Return the [X, Y] coordinate for the center point of the cell that contains the specified text.  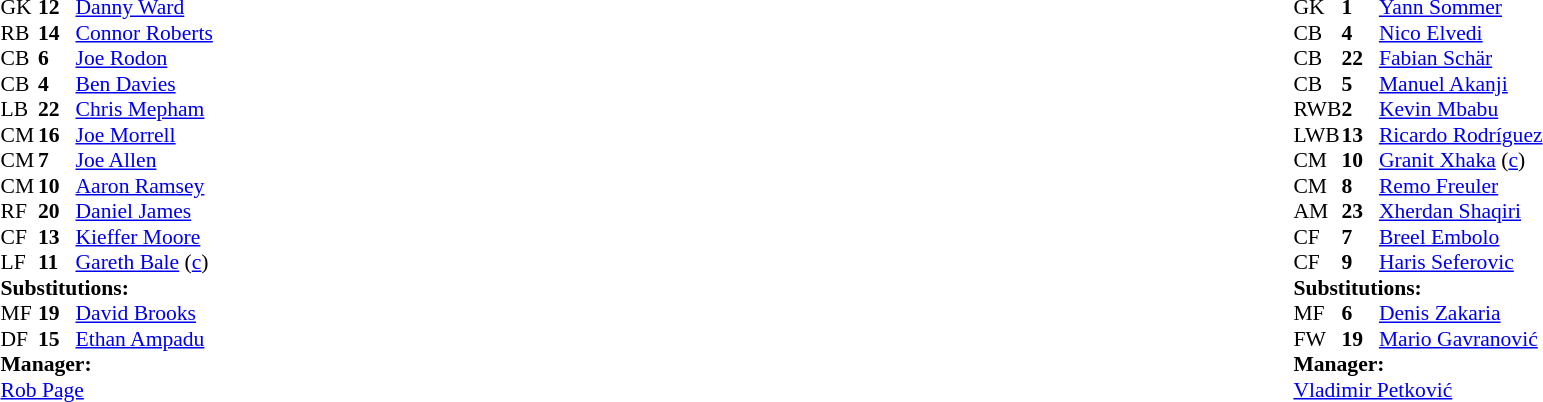
23 [1360, 211]
Chris Mepham [144, 109]
Kieffer Moore [144, 237]
David Brooks [144, 313]
Nico Elvedi [1461, 33]
15 [57, 339]
RWB [1317, 109]
Manuel Akanji [1461, 84]
RB [19, 33]
Ricardo Rodríguez [1461, 135]
Aaron Ramsey [144, 186]
8 [1360, 186]
Granit Xhaka (c) [1461, 161]
Denis Zakaria [1461, 313]
FW [1317, 339]
LWB [1317, 135]
16 [57, 135]
Joe Rodon [144, 59]
Haris Seferovic [1461, 263]
Mario Gavranović [1461, 339]
LF [19, 263]
11 [57, 263]
Ben Davies [144, 84]
9 [1360, 263]
Joe Morrell [144, 135]
Fabian Schär [1461, 59]
Joe Allen [144, 161]
Gareth Bale (c) [144, 263]
AM [1317, 211]
14 [57, 33]
Xherdan Shaqiri [1461, 211]
20 [57, 211]
2 [1360, 109]
Remo Freuler [1461, 186]
Connor Roberts [144, 33]
RF [19, 211]
Breel Embolo [1461, 237]
Daniel James [144, 211]
Kevin Mbabu [1461, 109]
5 [1360, 84]
DF [19, 339]
LB [19, 109]
Ethan Ampadu [144, 339]
